Determine the (X, Y) coordinate at the center of the cell enclosing the given text.  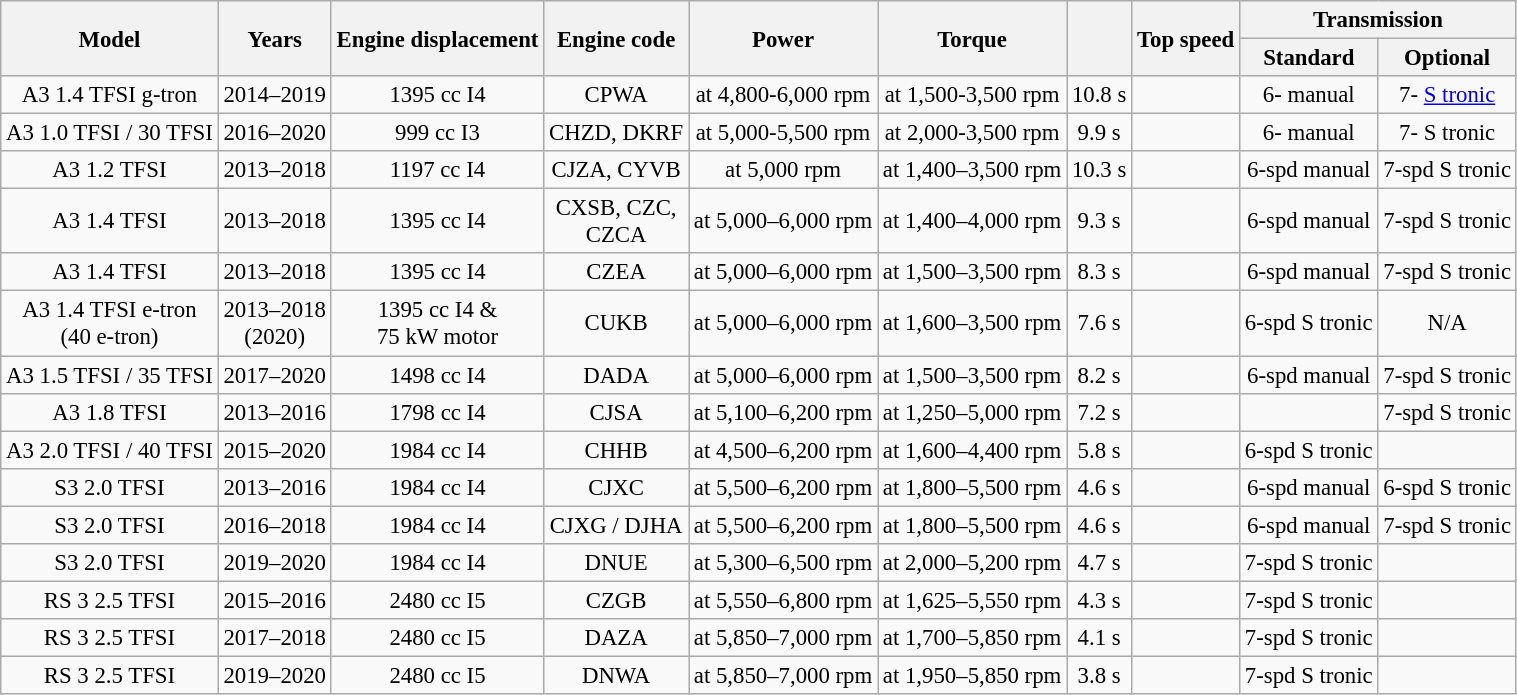
CJXC (616, 487)
9.3 s (1100, 222)
8.3 s (1100, 273)
at 5,000-5,500 rpm (782, 133)
CHZD, DKRF (616, 133)
Model (110, 38)
2015–2016 (274, 600)
at 2,000–5,200 rpm (972, 563)
2013–2018(2020) (274, 324)
at 1,600–3,500 rpm (972, 324)
A3 1.4 TFSI e-tron(40 e-tron) (110, 324)
4.1 s (1100, 638)
Engine displacement (437, 38)
DNUE (616, 563)
10.3 s (1100, 170)
2017–2018 (274, 638)
Power (782, 38)
at 1,700–5,850 rpm (972, 638)
at 1,625–5,550 rpm (972, 600)
at 1,400–3,500 rpm (972, 170)
999 cc I3 (437, 133)
Years (274, 38)
A3 2.0 TFSI / 40 TFSI (110, 450)
4.7 s (1100, 563)
at 2,000-3,500 rpm (972, 133)
Top speed (1186, 38)
DADA (616, 375)
7.2 s (1100, 412)
CXSB, CZC,CZCA (616, 222)
A3 1.4 TFSI g-tron (110, 95)
CJSA (616, 412)
at 4,500–6,200 rpm (782, 450)
2016–2018 (274, 525)
at 5,000 rpm (782, 170)
Torque (972, 38)
1498 cc I4 (437, 375)
8.2 s (1100, 375)
5.8 s (1100, 450)
CZGB (616, 600)
1197 cc I4 (437, 170)
CJZA, CYVB (616, 170)
9.9 s (1100, 133)
DAZA (616, 638)
2016–2020 (274, 133)
A3 1.8 TFSI (110, 412)
at 4,800-6,000 rpm (782, 95)
CHHB (616, 450)
Transmission (1378, 20)
at 5,300–6,500 rpm (782, 563)
Engine code (616, 38)
CUKB (616, 324)
Standard (1309, 58)
CPWA (616, 95)
2015–2020 (274, 450)
at 5,100–6,200 rpm (782, 412)
DNWA (616, 675)
at 1,500-3,500 rpm (972, 95)
A3 1.2 TFSI (110, 170)
at 1,600–4,400 rpm (972, 450)
CZEA (616, 273)
1395 cc I4 &75 kW motor (437, 324)
at 1,250–5,000 rpm (972, 412)
Optional (1447, 58)
10.8 s (1100, 95)
at 1,400–4,000 rpm (972, 222)
CJXG / DJHA (616, 525)
2017–2020 (274, 375)
2014–2019 (274, 95)
N/A (1447, 324)
7.6 s (1100, 324)
A3 1.5 TFSI / 35 TFSI (110, 375)
4.3 s (1100, 600)
A3 1.0 TFSI / 30 TFSI (110, 133)
1798 cc I4 (437, 412)
at 1,950–5,850 rpm (972, 675)
at 5,550–6,800 rpm (782, 600)
3.8 s (1100, 675)
